Return (X, Y) of the center of cell containing provided text 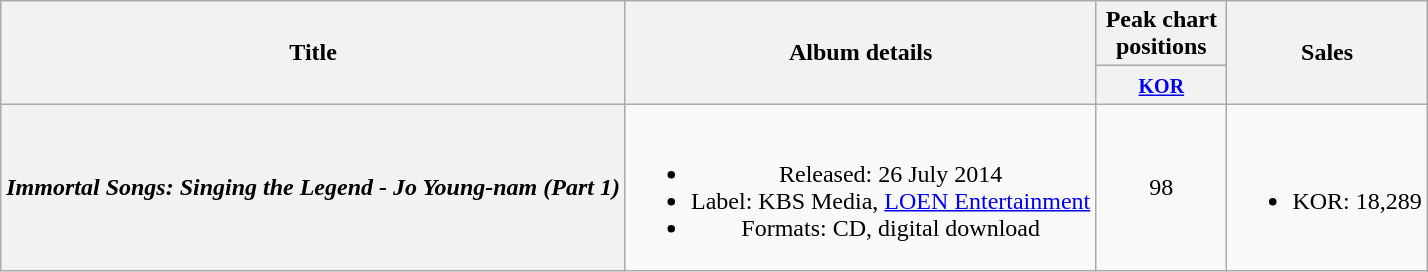
KOR (1162, 85)
98 (1162, 188)
Peak chart positions (1162, 34)
Title (314, 52)
Released: 26 July 2014Label: KBS Media, LOEN EntertainmentFormats: CD, digital download (860, 188)
Album details (860, 52)
KOR: 18,289 (1327, 188)
Sales (1327, 52)
Immortal Songs: Singing the Legend - Jo Young-nam (Part 1) (314, 188)
